Extract the [X, Y] coordinate from the center of the cell holding the provided text.  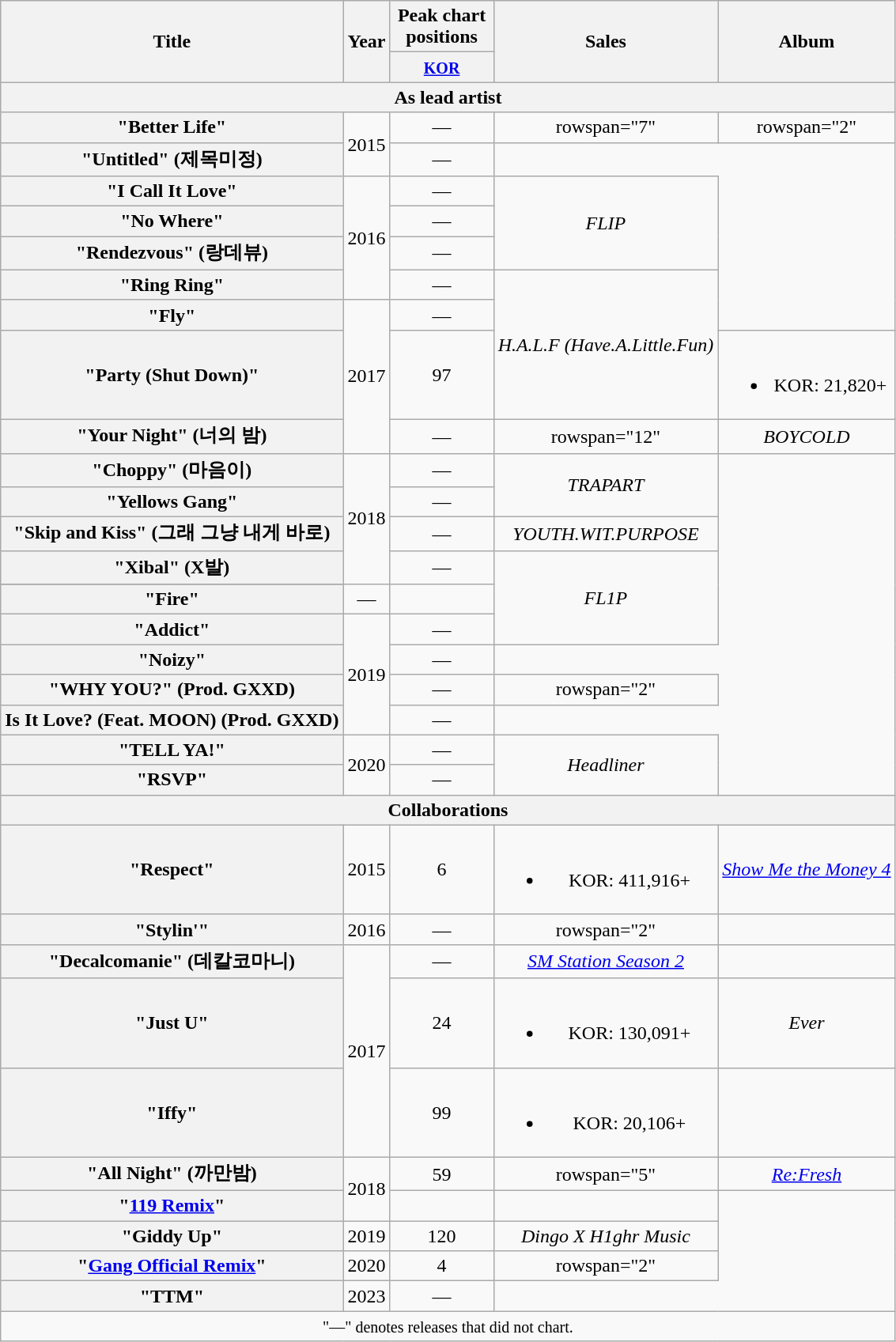
Album [807, 41]
KOR: 411,916+ [606, 870]
"Xibal" (X발) [172, 568]
SM Station Season 2 [606, 962]
"Choppy" (마음이) [172, 470]
"Fly" [172, 315]
"Respect" [172, 870]
"Yellows Gang" [172, 502]
"Untitled" (제목미정) [172, 160]
120 [441, 1236]
Is It Love? (Feat. MOON) (Prod. GXXD) [172, 720]
2023 [367, 1296]
6 [441, 870]
59 [441, 1174]
FLIP [606, 223]
24 [441, 1023]
99 [441, 1112]
97 [441, 375]
"All Night" (까만밤) [172, 1174]
TRAPART [606, 486]
KOR: 21,820+ [807, 375]
KOR [441, 67]
"TELL YA!" [172, 750]
"WHY YOU?" (Prod. GXXD) [172, 690]
Year [367, 41]
FL1P [606, 598]
"Gang Official Remix" [172, 1266]
"I Call It Love" [172, 191]
"—" denotes releases that did not chart. [448, 1326]
"No Where" [172, 221]
"Giddy Up" [172, 1236]
"Noizy" [172, 660]
"TTM" [172, 1296]
Show Me the Money 4 [807, 870]
"Iffy" [172, 1112]
Re:Fresh [807, 1174]
"Just U" [172, 1023]
Headliner [606, 765]
"Skip and Kiss" (그래 그냥 내게 바로) [172, 535]
"Addict" [172, 629]
Ever [807, 1023]
KOR: 20,106+ [606, 1112]
Peak chart positions [441, 27]
Dingo X H1ghr Music [606, 1236]
"119 Remix" [172, 1206]
"Decalcomanie" (데칼코마니) [172, 962]
"Fire" [172, 599]
"Your Night" (너의 밤) [172, 437]
Collaborations [448, 810]
4 [441, 1266]
YOUTH.WIT.PURPOSE [606, 535]
"Rendezvous" (랑데뷰) [172, 253]
rowspan="12" [606, 437]
rowspan="7" [606, 127]
Title [172, 41]
"Stylin'" [172, 929]
H.A.L.F (Have.A.Little.Fun) [606, 345]
Sales [606, 41]
rowspan="5" [606, 1174]
"Better Life" [172, 127]
"Party (Shut Down)" [172, 375]
"Ring Ring" [172, 285]
"RSVP" [172, 780]
As lead artist [448, 97]
KOR: 130,091+ [606, 1023]
BOYCOLD [807, 437]
